Locate the cell with the specified text and output its [x, y] center coordinate. 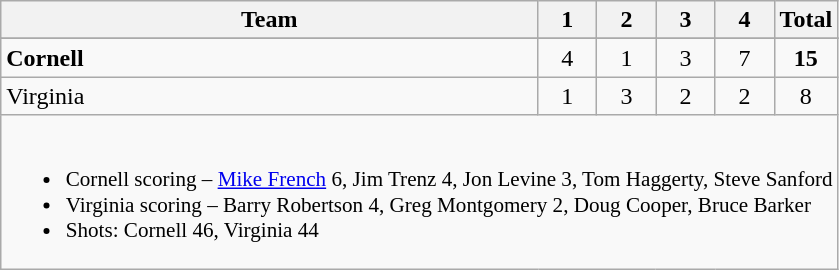
Total [806, 20]
15 [806, 58]
Virginia [270, 96]
Team [270, 20]
7 [744, 58]
Cornell [270, 58]
8 [806, 96]
